Locate the cell with the specified text and output its [X, Y] center coordinate. 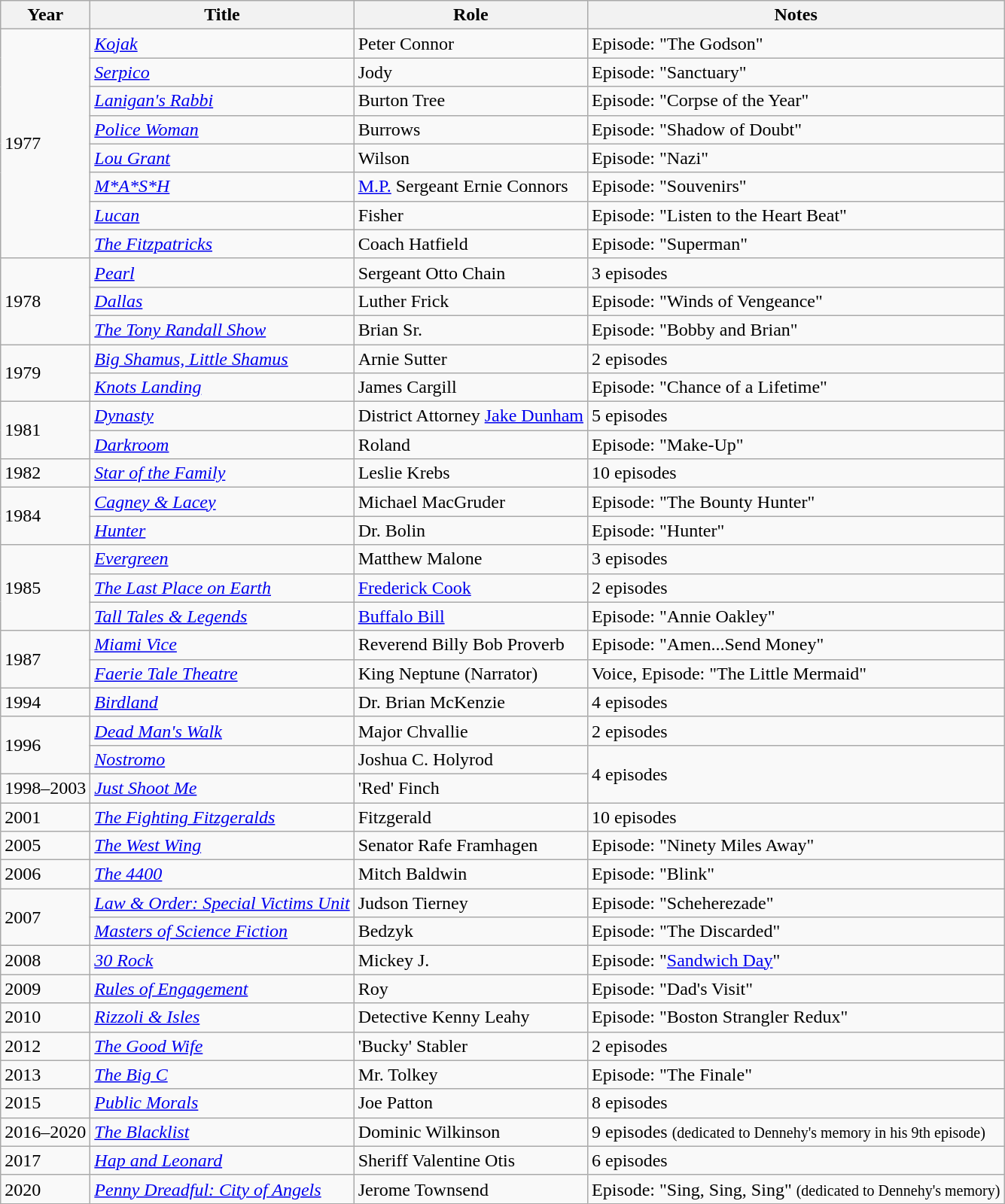
Dr. Bolin [471, 531]
Dominic Wilkinson [471, 1132]
Wilson [471, 158]
2010 [45, 1017]
Episode: "Boston Strangler Redux" [796, 1017]
Joe Patton [471, 1103]
Dallas [222, 301]
Voice, Episode: "The Little Mermaid" [796, 673]
Knots Landing [222, 388]
Rizzoli & Isles [222, 1017]
2005 [45, 846]
1978 [45, 301]
2001 [45, 816]
Episode: "Chance of a Lifetime" [796, 388]
Hunter [222, 531]
Tall Tales & Legends [222, 616]
Episode: "Make-Up" [796, 445]
M.P. Sergeant Ernie Connors [471, 187]
2009 [45, 989]
1979 [45, 373]
The 4400 [222, 874]
Episode: "Scheherezade" [796, 903]
1985 [45, 588]
8 episodes [796, 1103]
Roland [471, 445]
Burrows [471, 129]
Episode: "The Bounty Hunter" [796, 502]
Reverend Billy Bob Proverb [471, 645]
Law & Order: Special Victims Unit [222, 903]
Big Shamus, Little Shamus [222, 359]
Joshua C. Holyrod [471, 759]
The Last Place on Earth [222, 588]
Lanigan's Rabbi [222, 101]
2012 [45, 1046]
1996 [45, 745]
1998–2003 [45, 788]
Cagney & Lacey [222, 502]
Hap and Leonard [222, 1160]
2013 [45, 1075]
30 Rock [222, 960]
The Fighting Fitzgeralds [222, 816]
The Big C [222, 1075]
Notes [796, 15]
Jerome Townsend [471, 1189]
Episode: "Annie Oakley" [796, 616]
Police Woman [222, 129]
Birdland [222, 702]
Evergreen [222, 559]
Star of the Family [222, 473]
Buffalo Bill [471, 616]
Jody [471, 72]
2015 [45, 1103]
Darkroom [222, 445]
Penny Dreadful: City of Angels [222, 1189]
Mr. Tolkey [471, 1075]
Rules of Engagement [222, 989]
The Good Wife [222, 1046]
Year [45, 15]
Episode: "Sing, Sing, Sing" (dedicated to Dennehy's memory) [796, 1189]
2008 [45, 960]
Judson Tierney [471, 903]
Episode: "Souvenirs" [796, 187]
1994 [45, 702]
Senator Rafe Framhagen [471, 846]
1982 [45, 473]
Fisher [471, 215]
Episode: "Sandwich Day" [796, 960]
Pearl [222, 272]
Arnie Sutter [471, 359]
Burton Tree [471, 101]
Sheriff Valentine Otis [471, 1160]
6 episodes [796, 1160]
Episode: "Corpse of the Year" [796, 101]
Episode: "Shadow of Doubt" [796, 129]
Matthew Malone [471, 559]
Dr. Brian McKenzie [471, 702]
Detective Kenny Leahy [471, 1017]
Bedzyk [471, 932]
The Tony Randall Show [222, 330]
Episode: "The Finale" [796, 1075]
Dynasty [222, 416]
Fitzgerald [471, 816]
Episode: "Dad's Visit" [796, 989]
James Cargill [471, 388]
Just Shoot Me [222, 788]
Masters of Science Fiction [222, 932]
District Attorney Jake Dunham [471, 416]
The Blacklist [222, 1132]
1987 [45, 659]
Episode: "Hunter" [796, 531]
Mitch Baldwin [471, 874]
Brian Sr. [471, 330]
Episode: "Amen...Send Money" [796, 645]
Episode: "The Godson" [796, 44]
Miami Vice [222, 645]
Episode: "Sanctuary" [796, 72]
Sergeant Otto Chain [471, 272]
'Red' Finch [471, 788]
Faerie Tale Theatre [222, 673]
2017 [45, 1160]
1977 [45, 144]
Serpico [222, 72]
Episode: "Bobby and Brian" [796, 330]
Episode: "Nazi" [796, 158]
2006 [45, 874]
2016–2020 [45, 1132]
5 episodes [796, 416]
Dead Man's Walk [222, 731]
Luther Frick [471, 301]
Peter Connor [471, 44]
King Neptune (Narrator) [471, 673]
Kojak [222, 44]
Michael MacGruder [471, 502]
Lou Grant [222, 158]
Title [222, 15]
Episode: "Winds of Vengeance" [796, 301]
9 episodes (dedicated to Dennehy's memory in his 9th episode) [796, 1132]
The West Wing [222, 846]
Major Chvallie [471, 731]
Nostromo [222, 759]
2007 [45, 917]
Roy [471, 989]
Lucan [222, 215]
Frederick Cook [471, 588]
'Bucky' Stabler [471, 1046]
2020 [45, 1189]
Episode: "Ninety Miles Away" [796, 846]
Episode: "Listen to the Heart Beat" [796, 215]
Coach Hatfield [471, 244]
M*A*S*H [222, 187]
Role [471, 15]
The Fitzpatricks [222, 244]
Episode: "Blink" [796, 874]
Leslie Krebs [471, 473]
1984 [45, 516]
1981 [45, 430]
Public Morals [222, 1103]
Episode: "Superman" [796, 244]
Mickey J. [471, 960]
Episode: "The Discarded" [796, 932]
